Locate the cell with the specified text and output its (x, y) center coordinate. 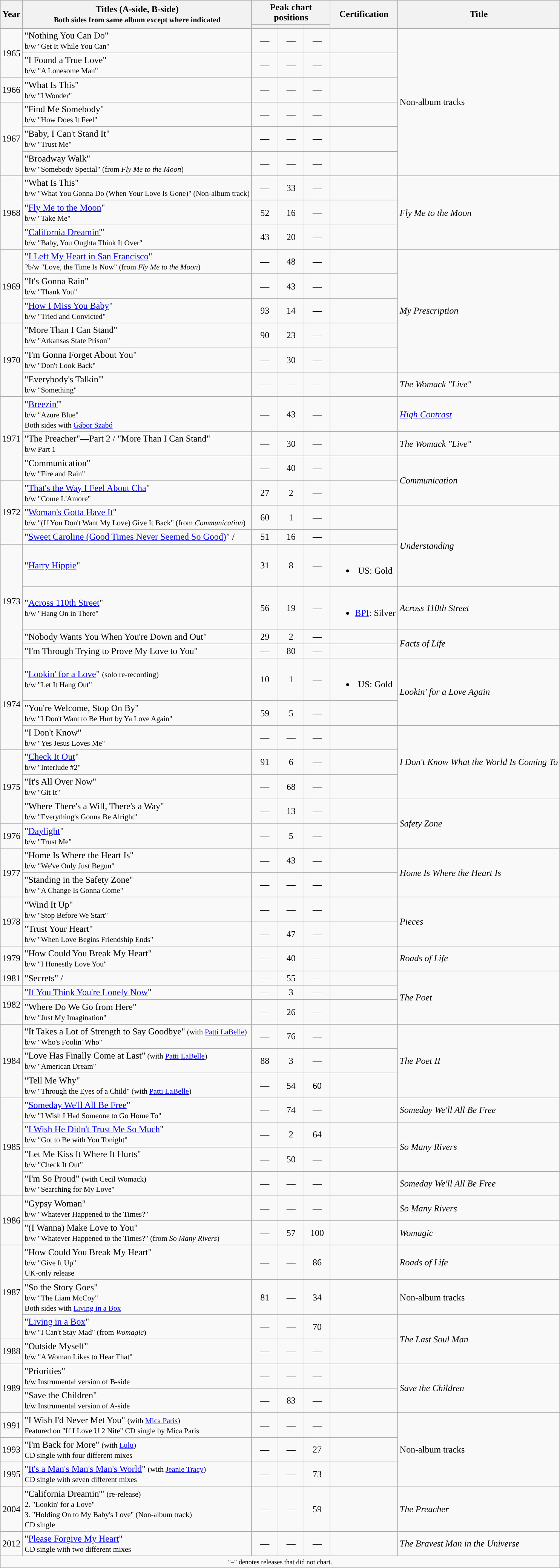
1970 (11, 360)
8 (291, 565)
93 (265, 311)
"So the Story Goes"b/w "The Liam McCoy"Both sides with Living in a Box (137, 1297)
"How Could You Break My Heart"b/w "I Honestly Love You" (137, 959)
"I'm Gonna Forget About You"b/w "Don't Look Back" (137, 360)
"Daylight"b/w "Trust Me" (137, 836)
81 (265, 1297)
10 (265, 679)
I Don't Know What the World Is Coming To (479, 762)
1968 (11, 213)
My Prescription (479, 311)
"Living in a Box"b/w "I Can't Stay Mad" (from Womagic) (137, 1327)
56 (265, 608)
1993 (11, 1450)
"If You Think You're Lonely Now" (137, 993)
Home Is Where the Heart Is (479, 872)
1965 (11, 53)
23 (291, 335)
Womagic (479, 1233)
73 (317, 1474)
1982 (11, 1005)
1988 (11, 1352)
"It Takes a Lot of Strength to Say Goodbye" (with Patti LaBelle)b/w "Who's Foolin' Who" (137, 1036)
The Last Soul Man (479, 1339)
Safety Zone (479, 823)
"Where Do We Go from Here"b/w "Just My Imagination" (137, 1012)
"Gypsy Woman"b/w "Whatever Happened to the Times?" (137, 1208)
54 (291, 1085)
31 (265, 565)
1966 (11, 90)
Save the Children (479, 1388)
2004 (11, 1509)
Pieces (479, 922)
Communication (479, 480)
1986 (11, 1220)
1987 (11, 1292)
"Across 110th Street"b/w "Hang On in There" (137, 608)
"I Don't Know"b/w "Yes Jesus Loves Me" (137, 737)
"Everybody's Talkin'"b/w "Something" (137, 384)
"Communication"b/w "Fire and Rain" (137, 468)
Understanding (479, 546)
68 (291, 786)
"Standing in the Safety Zone"b/w "A Change Is Gonna Come" (137, 885)
52 (265, 213)
29 (265, 637)
"Outside Myself"b/w "A Woman Likes to Hear That" (137, 1352)
"Home Is Where the Heart Is"b/w "We've Only Just Begun" (137, 860)
1978 (11, 922)
1973 (11, 601)
76 (291, 1036)
"Lookin' for a Love" (solo re-recording)b/w "Let It Hang Out" (137, 679)
"I'm Back for More" (with Lulu)CD single with four different mixes (137, 1450)
"It's a Man's Man's Man's World" (with Jeanie Tracy)CD single with seven different mixes (137, 1474)
55 (291, 978)
"It's Gonna Rain"b/w "Thank You" (137, 286)
Facts of Life (479, 644)
1979 (11, 959)
Across 110th Street (479, 608)
"I'm So Proud" (with Cecil Womack)b/w "Searching for My Love" (137, 1183)
1995 (11, 1474)
"It's All Over Now"b/w "Git It" (137, 786)
"Check It Out"b/w "Interlude #2" (137, 762)
90 (265, 335)
The Poet (479, 998)
"You're Welcome, Stop On By"b/w "I Don't Want to Be Hurt by Ya Love Again" (137, 713)
Certification (364, 14)
1984 (11, 1061)
48 (291, 262)
"Priorities"b/w Instrumental version of B-side (137, 1376)
"I Wish He Didn't Trust Me So Much"b/w "Got to Be with You Tonight" (137, 1134)
"Trust Your Heart"b/w "When Love Begins Friendship Ends" (137, 934)
"I Left My Heart in San Francisco"?b/w "Love, the Time Is Now" (from Fly Me to the Moon) (137, 262)
34 (317, 1297)
1989 (11, 1388)
1969 (11, 286)
"Nobody Wants You When You're Down and Out" (137, 637)
33 (291, 188)
91 (265, 762)
"Wind It Up"b/w "Stop Before We Start" (137, 909)
1974 (11, 704)
"Tell Me Why"b/w "Through the Eyes of a Child" (with Patti LaBelle) (137, 1085)
13 (291, 811)
6 (291, 762)
"How I Miss You Baby"b/w "Tried and Convicted" (137, 311)
"Baby, I Can't Stand It"b/w "Trust Me" (137, 139)
1985 (11, 1147)
"Let Me Kiss It Where It Hurts"b/w "Check It Out" (137, 1159)
"–" denotes releases that did not chart. (280, 1562)
"Save the Children"b/w Instrumental version of A-side (137, 1401)
88 (265, 1061)
"Someday We'll All Be Free"b/w "I Wish I Had Someone to Go Home To" (137, 1110)
"Nothing You Can Do"b/w "Get It While You Can" (137, 41)
BPI: Silver (364, 608)
"Where There's a Will, There's a Way"b/w "Everything's Gonna Be Alright" (137, 811)
The Preacher (479, 1509)
"Breezin'"b/w "Azure Blue"Both sides with Gábor Szabó (137, 414)
"I Wish I'd Never Met You" (with Mica Paris)Featured on "If I Love U 2 Nite" CD single by Mica Paris (137, 1425)
Year (11, 14)
2012 (11, 1543)
"Please Forgive My Heart"CD single with two different mixes (137, 1543)
"Sweet Caroline (Good Times Never Seemed So Good)" / (137, 537)
"California Dreamin'"b/w "Baby, You Oughta Think It Over" (137, 237)
1991 (11, 1425)
1975 (11, 786)
83 (291, 1401)
1971 (11, 439)
20 (291, 237)
"How Could You Break My Heart"b/w "Give It Up"UK-only release (137, 1262)
"What Is This"b/w "What You Gonna Do (When Your Love Is Gone)" (Non-album track) (137, 188)
70 (317, 1327)
64 (317, 1134)
14 (291, 311)
"Find Me Somebody"b/w "How Does It Feel" (137, 114)
"More Than I Can Stand"b/w "Arkansas State Prison" (137, 335)
Lookin' for a Love Again (479, 692)
Fly Me to the Moon (479, 213)
86 (317, 1262)
Titles (A-side, B-side)Both sides from same album except where indicated (137, 14)
"California Dreamin'" (re-release)2. "Lookin' for a Love"3. "Holding On to My Baby's Love" (Non-album track)CD single (137, 1509)
1976 (11, 836)
80 (291, 651)
57 (291, 1233)
100 (317, 1233)
47 (291, 934)
1972 (11, 512)
Title (479, 14)
74 (291, 1110)
"Fly Me to the Moon"b/w "Take Me" (137, 213)
"Love Has Finally Come at Last" (with Patti LaBelle)b/w "American Dream" (137, 1061)
1967 (11, 139)
"The Preacher"—Part 2 / "More Than I Can Stand"b/w Part 1 (137, 444)
1981 (11, 978)
"I Found a True Love"b/w "A Lonesome Man" (137, 65)
"(I Wanna) Make Love to You"b/w "Whatever Happened to the Times?" (from So Many Rivers) (137, 1233)
The Bravest Man in the Universe (479, 1543)
50 (291, 1159)
"Woman's Gotta Have It"b/w "(If You Don't Want My Love) Give It Back" (from Communication) (137, 517)
19 (291, 608)
"Secrets" / (137, 978)
The Poet II (479, 1061)
"I'm Through Trying to Prove My Love to You" (137, 651)
"That's the Way I Feel About Cha"b/w "Come L'Amore" (137, 493)
"What Is This"b/w "I Wonder" (137, 90)
26 (291, 1012)
"Harry Hippie" (137, 565)
High Contrast (479, 414)
51 (265, 537)
"Broadway Walk"b/w "Somebody Special" (from Fly Me to the Moon) (137, 164)
Peak chart positions (291, 13)
1977 (11, 872)
